From the cell containing the given text, extract its center point as (x, y) coordinate. 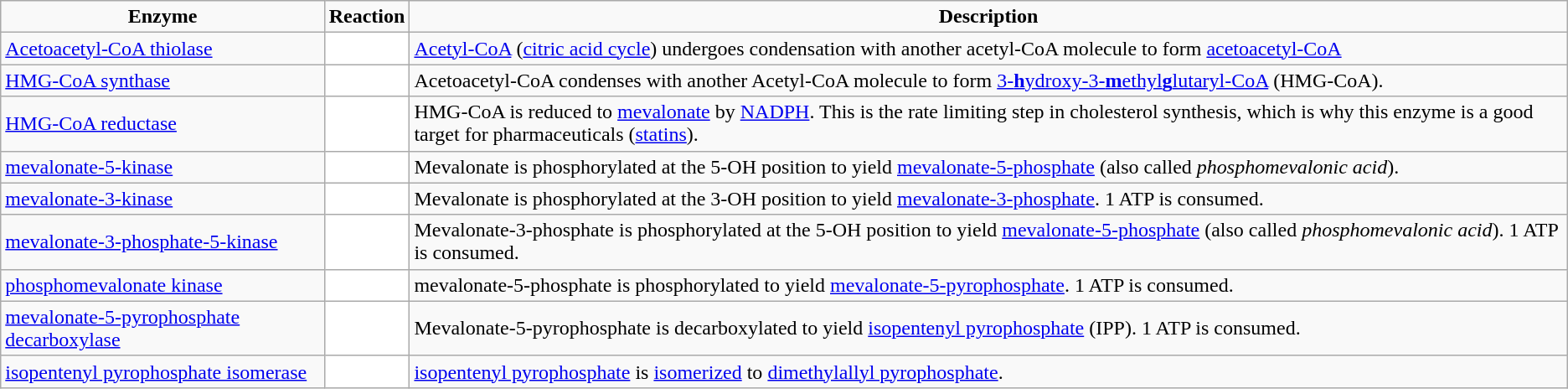
isopentenyl pyrophosphate is isomerized to dimethylallyl pyrophosphate. (988, 371)
Mevalonate-3-phosphate is phosphorylated at the 5-OH position to yield mevalonate-5-phosphate (also called phosphomevalonic acid). 1 ATP is consumed. (988, 241)
mevalonate-5-phosphate is phosphorylated to yield mevalonate-5-pyrophosphate. 1 ATP is consumed. (988, 285)
Mevalonate is phosphorylated at the 5-OH position to yield mevalonate-5-phosphate (also called phosphomevalonic acid). (988, 167)
mevalonate-3-phosphate-5-kinase (162, 241)
isopentenyl pyrophosphate isomerase (162, 371)
HMG-CoA reductase (162, 124)
Acetoacetyl-CoA thiolase (162, 49)
Mevalonate is phosphorylated at the 3-OH position to yield mevalonate-3-phosphate. 1 ATP is consumed. (988, 199)
Description (988, 17)
Acetoacetyl-CoA condenses with another Acetyl-CoA molecule to form 3-hydroxy-3-methylglutaryl-CoA (HMG-CoA). (988, 80)
mevalonate-5-kinase (162, 167)
mevalonate-3-kinase (162, 199)
HMG-CoA synthase (162, 80)
mevalonate-5-pyrophosphate decarboxylase (162, 329)
Acetyl-CoA (citric acid cycle) undergoes condensation with another acetyl-CoA molecule to form acetoacetyl-CoA (988, 49)
Mevalonate-5-pyrophosphate is decarboxylated to yield isopentenyl pyrophosphate (IPP). 1 ATP is consumed. (988, 329)
phosphomevalonate kinase (162, 285)
Enzyme (162, 17)
Reaction (367, 17)
